Capture the cell that displays the provided text and extract its [x, y] central coordinate. 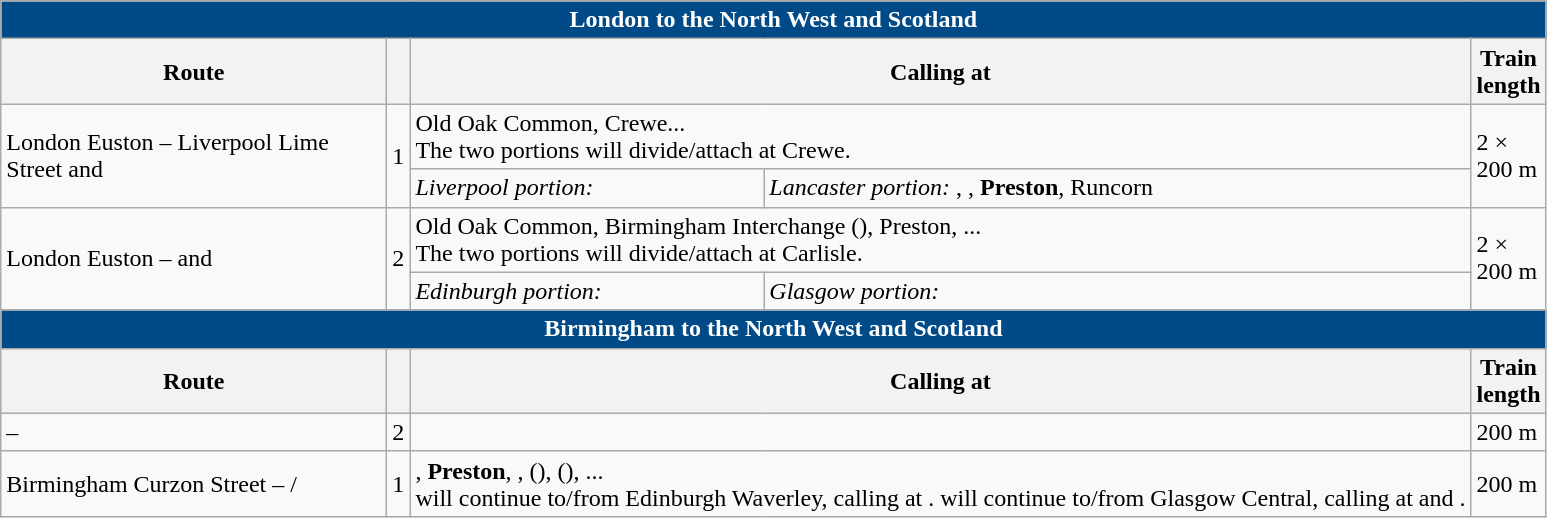
Birmingham to the North West and Scotland [774, 329]
Glasgow portion: [1118, 291]
Birmingham Curzon Street – / [194, 484]
Liverpool portion: [587, 188]
Edinburgh portion: [587, 291]
– [194, 432]
, Preston, , (), (), ... will continue to/from Edinburgh Waverley, calling at . will continue to/from Glasgow Central, calling at and . [940, 484]
Lancaster portion: , , Preston, Runcorn [1118, 188]
London Euston – Liverpool Lime Street and [194, 156]
Old Oak Common, Birmingham Interchange (), Preston, ...The two portions will divide/attach at Carlisle. [940, 240]
Old Oak Common, Crewe...The two portions will divide/attach at Crewe. [940, 136]
London to the North West and Scotland [774, 20]
London Euston – and [194, 258]
